Provide the (x, y) coordinate of the cell's center where the given text is located.  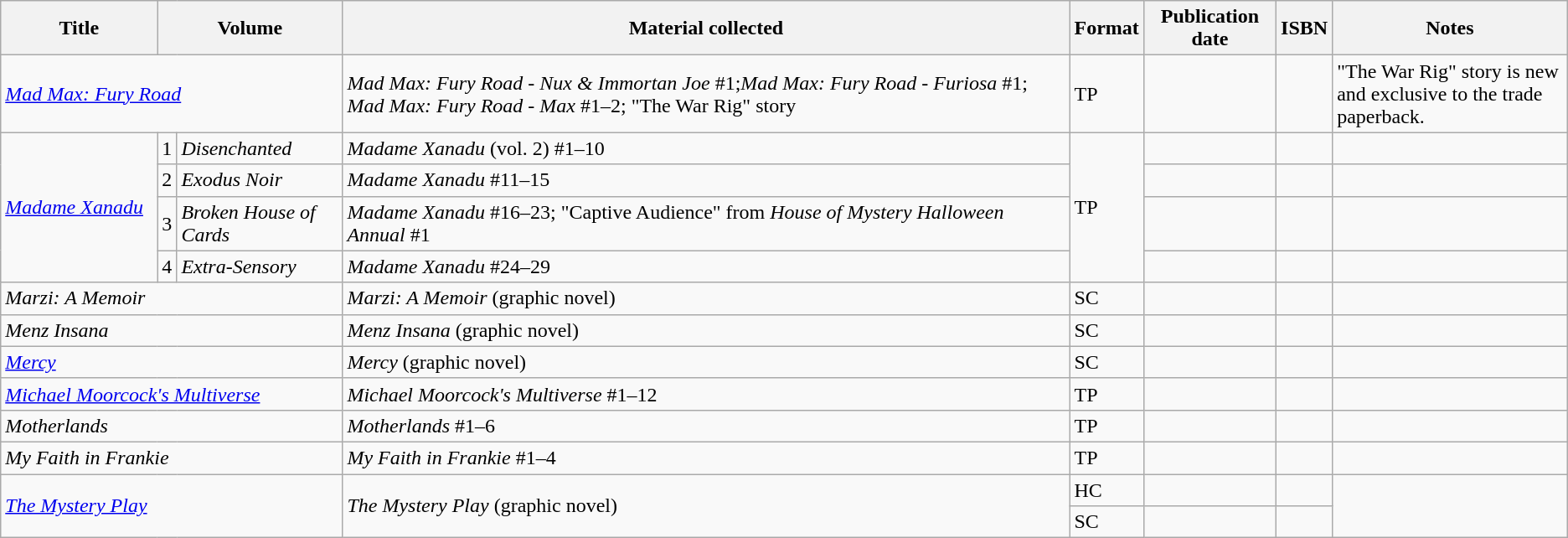
1 (168, 148)
Mercy (172, 362)
Disenchanted (260, 148)
"The War Rig" story is new and exclusive to the trade paperback. (1451, 94)
Marzi: A Memoir (172, 298)
3 (168, 223)
Madame Xanadu (79, 208)
Michael Moorcock's Multiverse (172, 394)
Publication date (1210, 28)
Volume (250, 28)
The Mystery Play (graphic novel) (706, 506)
ISBN (1305, 28)
2 (168, 180)
Motherlands (172, 426)
Notes (1451, 28)
HC (1106, 490)
Format (1106, 28)
Motherlands #1–6 (706, 426)
The Mystery Play (172, 506)
Mad Max: Fury Road - Nux & Immortan Joe #1;Mad Max: Fury Road - Furiosa #1; Mad Max: Fury Road - Max #1–2; "The War Rig" story (706, 94)
Exodus Noir (260, 180)
Extra-Sensory (260, 266)
Madame Xanadu #16–23; "Captive Audience" from House of Mystery Halloween Annual #1 (706, 223)
Madame Xanadu #24–29 (706, 266)
My Faith in Frankie #1–4 (706, 458)
Michael Moorcock's Multiverse #1–12 (706, 394)
Mercy (graphic novel) (706, 362)
Broken House of Cards (260, 223)
Madame Xanadu #11–15 (706, 180)
My Faith in Frankie (172, 458)
Mad Max: Fury Road (172, 94)
Marzi: A Memoir (graphic novel) (706, 298)
4 (168, 266)
Menz Insana (172, 330)
Title (79, 28)
Material collected (706, 28)
Menz Insana (graphic novel) (706, 330)
Madame Xanadu (vol. 2) #1–10 (706, 148)
